Extract the [x, y] coordinate from the center of the cell holding the provided text.  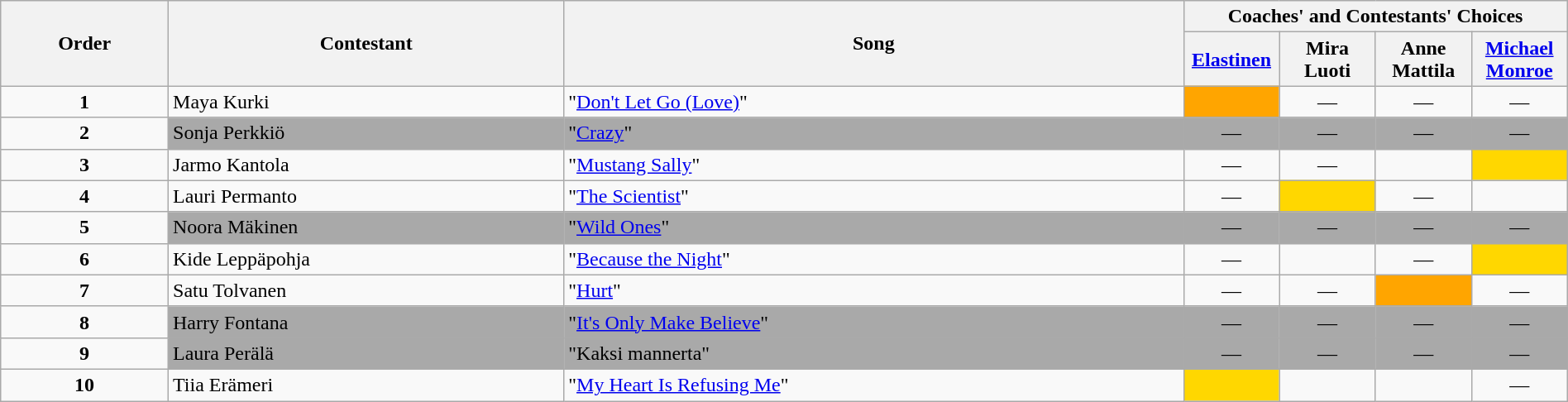
"Don't Let Go (Love)" [873, 102]
"Crazy" [873, 133]
7 [84, 290]
6 [84, 259]
Elastinen [1231, 60]
"Hurt" [873, 290]
"Kaksi mannerta" [873, 353]
Mira Luoti [1327, 60]
Lauri Permanto [366, 196]
Anne Mattila [1423, 60]
"Because the Night" [873, 259]
"It's Only Make Believe" [873, 322]
"The Scientist" [873, 196]
8 [84, 322]
5 [84, 227]
Noora Mäkinen [366, 227]
Satu Tolvanen [366, 290]
"Wild Ones" [873, 227]
"Mustang Sally" [873, 165]
Michael Monroe [1519, 60]
Song [873, 43]
Jarmo Kantola [366, 165]
4 [84, 196]
2 [84, 133]
Harry Fontana [366, 322]
3 [84, 165]
Laura Perälä [366, 353]
Kide Leppäpohja [366, 259]
Contestant [366, 43]
Coaches' and Contestants' Choices [1375, 17]
9 [84, 353]
"My Heart Is Refusing Me" [873, 385]
10 [84, 385]
Order [84, 43]
Sonja Perkkiö [366, 133]
Maya Kurki [366, 102]
1 [84, 102]
Tiia Erämeri [366, 385]
